Search for the cell housing the specified text and yield its (X, Y) center coordinate. 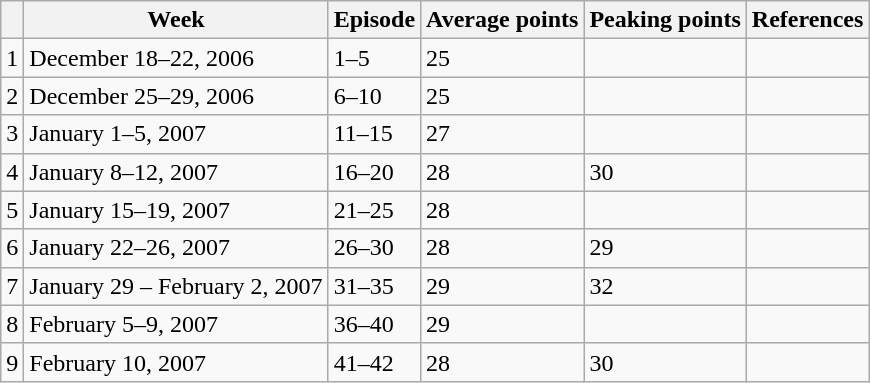
36–40 (374, 324)
41–42 (374, 362)
January 29 – February 2, 2007 (176, 286)
8 (12, 324)
January 22–26, 2007 (176, 248)
32 (665, 286)
Week (176, 20)
2 (12, 96)
6–10 (374, 96)
3 (12, 134)
January 15–19, 2007 (176, 210)
February 5–9, 2007 (176, 324)
January 1–5, 2007 (176, 134)
Episode (374, 20)
5 (12, 210)
7 (12, 286)
1–5 (374, 58)
Peaking points (665, 20)
21–25 (374, 210)
31–35 (374, 286)
27 (502, 134)
26–30 (374, 248)
January 8–12, 2007 (176, 172)
February 10, 2007 (176, 362)
1 (12, 58)
9 (12, 362)
6 (12, 248)
Average points (502, 20)
11–15 (374, 134)
4 (12, 172)
December 25–29, 2006 (176, 96)
16–20 (374, 172)
References (808, 20)
December 18–22, 2006 (176, 58)
